Scan for the cell matching the given text and deliver its [x, y] coordinate at center. 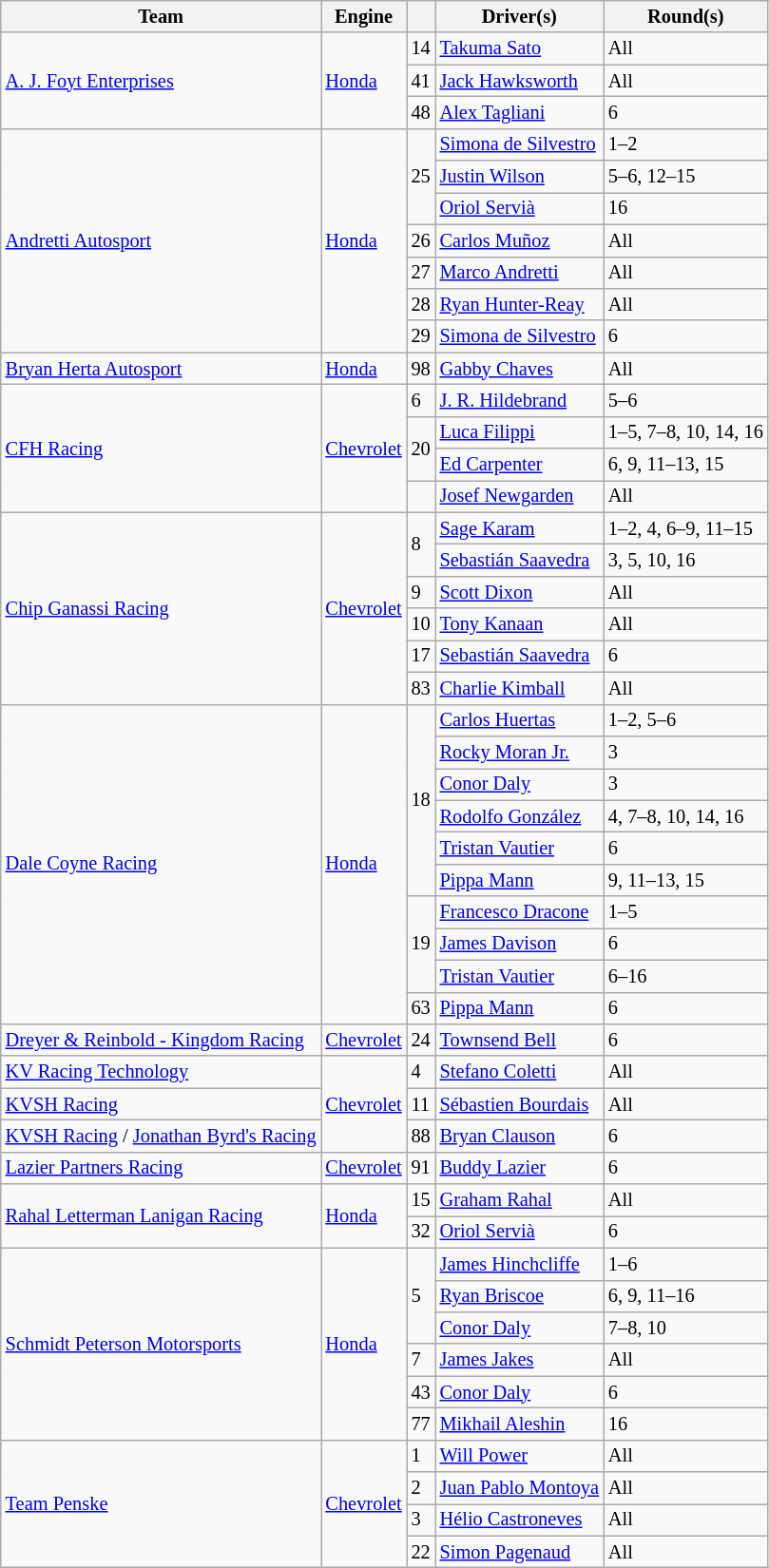
Sébastien Bourdais [519, 1104]
Rocky Moran Jr. [519, 752]
Ryan Hunter-Reay [519, 304]
88 [421, 1136]
Ryan Briscoe [519, 1296]
J. R. Hildebrand [519, 400]
Schmidt Peterson Motorsports [162, 1344]
1–2 [686, 144]
James Davison [519, 944]
Simon Pagenaud [519, 1552]
5–6 [686, 400]
32 [421, 1232]
8 [421, 544]
Takuma Sato [519, 48]
29 [421, 336]
83 [421, 688]
Engine [364, 16]
1–5 [686, 912]
Mikhail Aleshin [519, 1424]
7 [421, 1360]
1–2, 4, 6–9, 11–15 [686, 528]
4 [421, 1072]
5 [421, 1296]
19 [421, 945]
Scott Dixon [519, 592]
Carlos Huertas [519, 720]
Dale Coyne Racing [162, 865]
Round(s) [686, 16]
7–8, 10 [686, 1328]
Marco Andretti [519, 273]
Lazier Partners Racing [162, 1168]
17 [421, 656]
Townsend Bell [519, 1040]
27 [421, 273]
14 [421, 48]
Alex Tagliani [519, 112]
Charlie Kimball [519, 688]
5–6, 12–15 [686, 177]
Sage Karam [519, 528]
9, 11–13, 15 [686, 880]
Juan Pablo Montoya [519, 1488]
26 [421, 240]
Team Penske [162, 1503]
24 [421, 1040]
Josef Newgarden [519, 496]
77 [421, 1424]
Carlos Muñoz [519, 240]
James Hinchcliffe [519, 1264]
63 [421, 1008]
41 [421, 81]
43 [421, 1392]
Luca Filippi [519, 432]
Will Power [519, 1456]
A. J. Foyt Enterprises [162, 80]
6–16 [686, 976]
Jack Hawksworth [519, 81]
Buddy Lazier [519, 1168]
15 [421, 1200]
KV Racing Technology [162, 1072]
CFH Racing [162, 449]
22 [421, 1552]
Justin Wilson [519, 177]
Rahal Letterman Lanigan Racing [162, 1216]
Hélio Castroneves [519, 1520]
Bryan Herta Autosport [162, 369]
Ed Carpenter [519, 465]
Andretti Autosport [162, 240]
KVSH Racing / Jonathan Byrd's Racing [162, 1136]
Driver(s) [519, 16]
6, 9, 11–16 [686, 1296]
10 [421, 624]
3, 5, 10, 16 [686, 560]
1–5, 7–8, 10, 14, 16 [686, 432]
1 [421, 1456]
1–2, 5–6 [686, 720]
1–6 [686, 1264]
91 [421, 1168]
KVSH Racing [162, 1104]
Francesco Dracone [519, 912]
18 [421, 800]
98 [421, 369]
20 [421, 449]
28 [421, 304]
Stefano Coletti [519, 1072]
Rodolfo González [519, 816]
48 [421, 112]
Graham Rahal [519, 1200]
Tony Kanaan [519, 624]
James Jakes [519, 1360]
25 [421, 177]
11 [421, 1104]
6, 9, 11–13, 15 [686, 465]
9 [421, 592]
Chip Ganassi Racing [162, 608]
2 [421, 1488]
4, 7–8, 10, 14, 16 [686, 816]
Bryan Clauson [519, 1136]
Team [162, 16]
Dreyer & Reinbold - Kingdom Racing [162, 1040]
Gabby Chaves [519, 369]
